Scan for the cell matching the given text and deliver its [X, Y] coordinate at center. 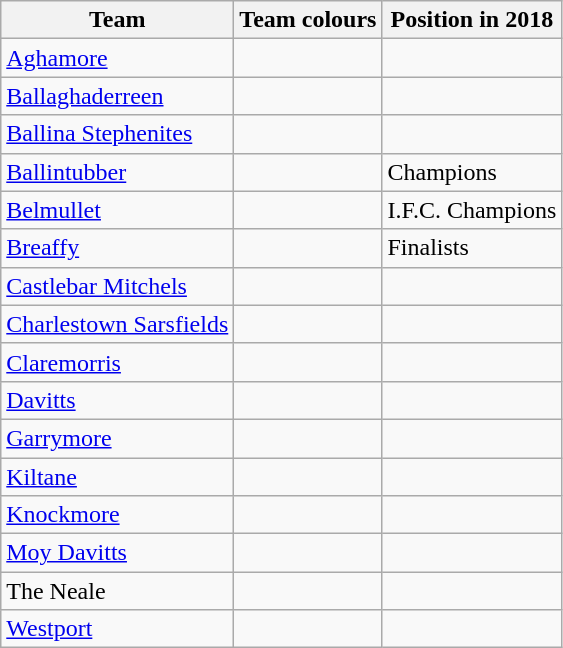
Belmullet [118, 210]
Ballintubber [118, 172]
Castlebar Mitchels [118, 286]
Claremorris [118, 362]
Champions [472, 172]
Position in 2018 [472, 20]
The Neale [118, 591]
Team colours [308, 20]
Finalists [472, 248]
Team [118, 20]
I.F.C. Champions [472, 210]
Ballina Stephenites [118, 134]
Kiltane [118, 477]
Moy Davitts [118, 553]
Davitts [118, 400]
Ballaghaderreen [118, 96]
Westport [118, 629]
Knockmore [118, 515]
Breaffy [118, 248]
Charlestown Sarsfields [118, 324]
Garrymore [118, 438]
Aghamore [118, 58]
